Search for the cell housing the specified text and yield its (X, Y) center coordinate. 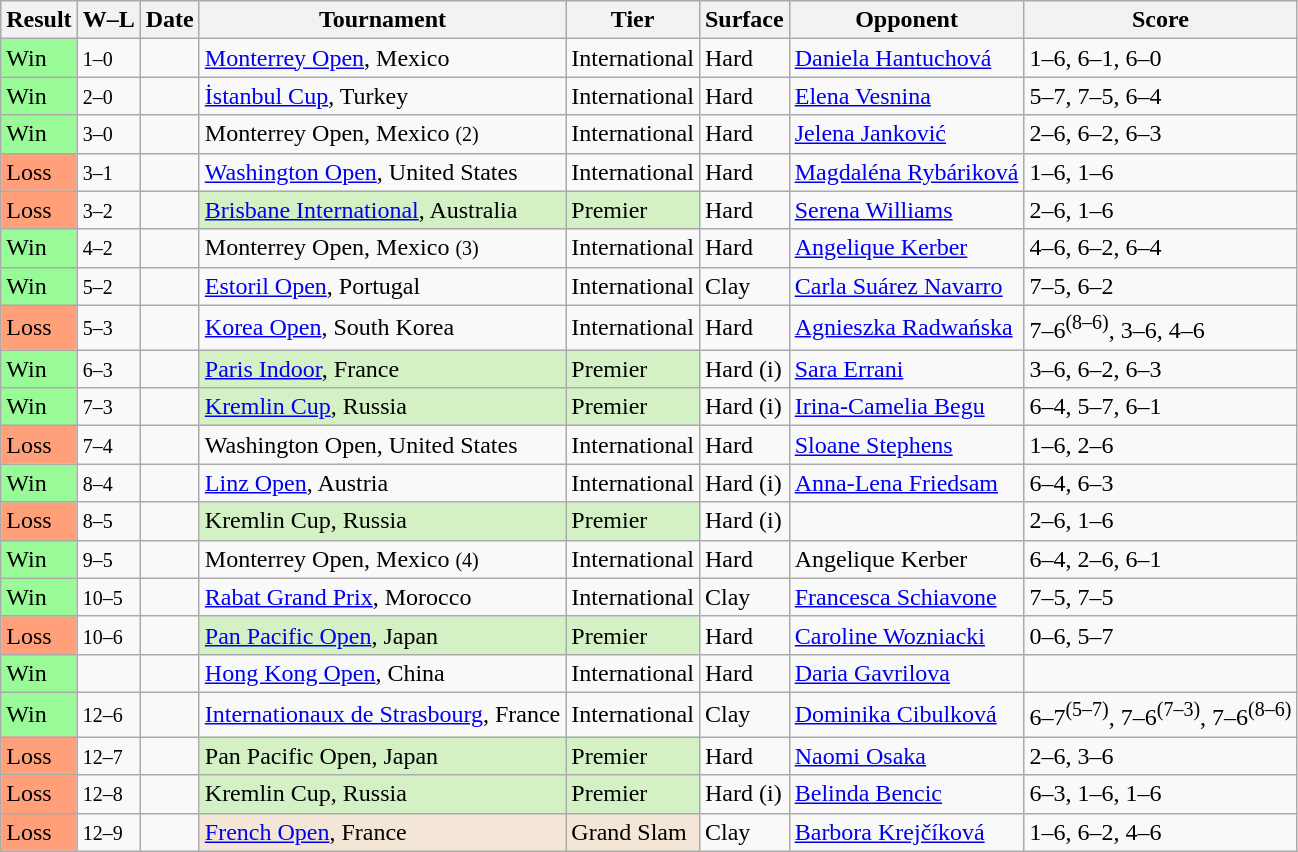
Irina-Camelia Begu (906, 407)
Francesca Schiavone (906, 597)
8–4 (108, 483)
Anna-Lena Friedsam (906, 483)
1–6, 6–1, 6–0 (1160, 58)
2–0 (108, 96)
Barbora Krejčíková (906, 832)
7–3 (108, 407)
7–5, 6–2 (1160, 286)
7–4 (108, 445)
12–9 (108, 832)
5–2 (108, 286)
12–7 (108, 756)
İstanbul Cup, Turkey (382, 96)
6–4, 5–7, 6–1 (1160, 407)
10–6 (108, 635)
2–6, 6–2, 6–3 (1160, 134)
4–6, 6–2, 6–4 (1160, 248)
Grand Slam (633, 832)
Korea Open, South Korea (382, 328)
Internationaux de Strasbourg, France (382, 714)
Score (1160, 20)
W–L (108, 20)
Belinda Bencic (906, 794)
Elena Vesnina (906, 96)
Daniela Hantuchová (906, 58)
7–5, 7–5 (1160, 597)
6–3 (108, 369)
Magdaléna Rybáriková (906, 172)
Rabat Grand Prix, Morocco (382, 597)
3–6, 6–2, 6–3 (1160, 369)
6–4, 2–6, 6–1 (1160, 559)
3–2 (108, 210)
Linz Open, Austria (382, 483)
Monterrey Open, Mexico (3) (382, 248)
Jelena Janković (906, 134)
Estoril Open, Portugal (382, 286)
0–6, 5–7 (1160, 635)
6–4, 6–3 (1160, 483)
1–6, 2–6 (1160, 445)
5–7, 7–5, 6–4 (1160, 96)
French Open, France (382, 832)
Monterrey Open, Mexico (382, 58)
Date (170, 20)
7–6(8–6), 3–6, 4–6 (1160, 328)
Dominika Cibulková (906, 714)
Result (39, 20)
Carla Suárez Navarro (906, 286)
4–2 (108, 248)
Caroline Wozniacki (906, 635)
2–6, 3–6 (1160, 756)
1–0 (108, 58)
Hong Kong Open, China (382, 673)
Tier (633, 20)
Daria Gavrilova (906, 673)
1–6, 1–6 (1160, 172)
12–6 (108, 714)
9–5 (108, 559)
5–3 (108, 328)
Brisbane International, Australia (382, 210)
6–7(5–7), 7–6(7–3), 7–6(8–6) (1160, 714)
Tournament (382, 20)
Monterrey Open, Mexico (2) (382, 134)
3–1 (108, 172)
Surface (744, 20)
Monterrey Open, Mexico (4) (382, 559)
Paris Indoor, France (382, 369)
1–6, 6–2, 4–6 (1160, 832)
10–5 (108, 597)
Sara Errani (906, 369)
6–3, 1–6, 1–6 (1160, 794)
Sloane Stephens (906, 445)
12–8 (108, 794)
Naomi Osaka (906, 756)
8–5 (108, 521)
Agnieszka Radwańska (906, 328)
3–0 (108, 134)
Opponent (906, 20)
Serena Williams (906, 210)
